From the cell containing the given text, extract its center point as (X, Y) coordinate. 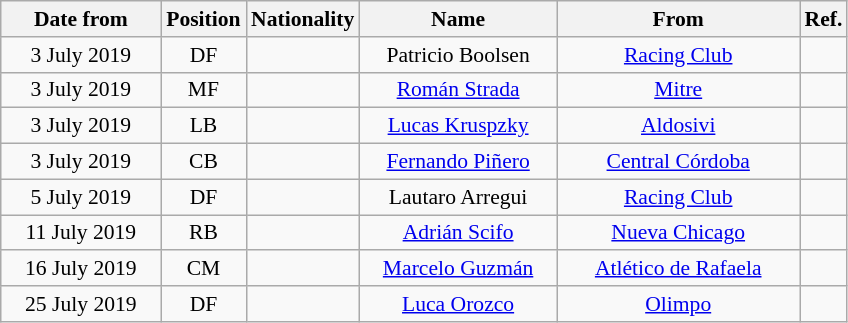
5 July 2019 (81, 197)
Aldosivi (678, 126)
Lucas Kruspzky (458, 126)
Patricio Boolsen (458, 55)
Central Córdoba (678, 162)
Ref. (824, 19)
Position (204, 19)
LB (204, 126)
25 July 2019 (81, 304)
Fernando Piñero (458, 162)
From (678, 19)
16 July 2019 (81, 269)
Name (458, 19)
Atlético de Rafaela (678, 269)
11 July 2019 (81, 233)
Lautaro Arregui (458, 197)
CB (204, 162)
Adrián Scifo (458, 233)
CM (204, 269)
MF (204, 90)
Nationality (302, 19)
Nueva Chicago (678, 233)
Date from (81, 19)
Román Strada (458, 90)
Mitre (678, 90)
RB (204, 233)
Luca Orozco (458, 304)
Olimpo (678, 304)
Marcelo Guzmán (458, 269)
